Find where the given text appears and provide that cell's center as [X, Y] coordinate. 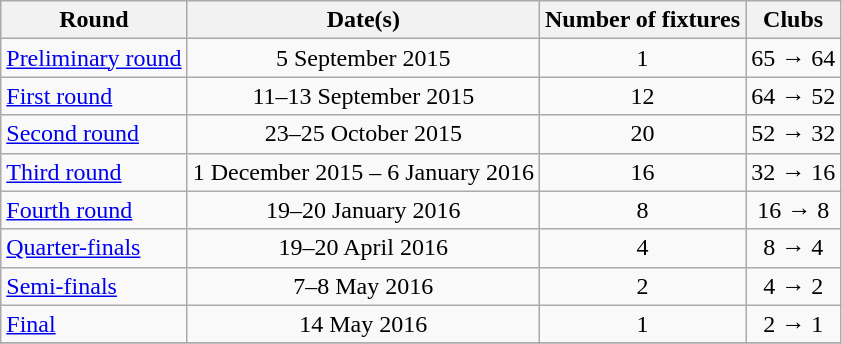
Final [94, 324]
1 December 2015 – 6 January 2016 [363, 172]
16 [642, 172]
2 → 1 [794, 324]
Preliminary round [94, 58]
8 → 4 [794, 248]
23–25 October 2015 [363, 134]
32 → 16 [794, 172]
8 [642, 210]
19–20 April 2016 [363, 248]
Second round [94, 134]
Date(s) [363, 20]
Clubs [794, 20]
65 → 64 [794, 58]
20 [642, 134]
5 September 2015 [363, 58]
16 → 8 [794, 210]
19–20 January 2016 [363, 210]
Round [94, 20]
7–8 May 2016 [363, 286]
64 → 52 [794, 96]
Number of fixtures [642, 20]
Quarter-finals [94, 248]
14 May 2016 [363, 324]
4 [642, 248]
Fourth round [94, 210]
First round [94, 96]
Third round [94, 172]
2 [642, 286]
52 → 32 [794, 134]
11–13 September 2015 [363, 96]
4 → 2 [794, 286]
12 [642, 96]
Semi-finals [94, 286]
